Scan for the cell matching the given text and deliver its [x, y] coordinate at center. 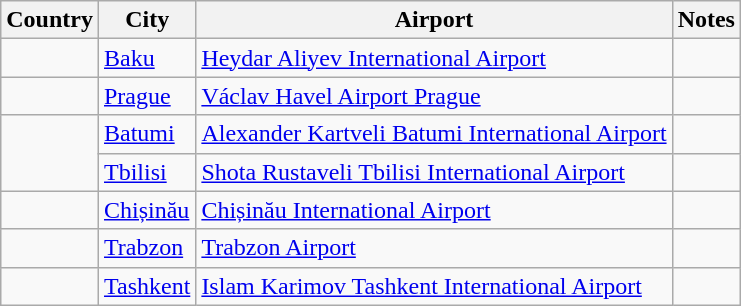
Alexander Kartveli Batumi International Airport [434, 134]
Václav Havel Airport Prague [434, 96]
Prague [146, 96]
Batumi [146, 134]
Airport [434, 20]
Tashkent [146, 286]
Islam Karimov Tashkent International Airport [434, 286]
Baku [146, 58]
City [146, 20]
Heydar Aliyev International Airport [434, 58]
Shota Rustaveli Tbilisi International Airport [434, 172]
Chișinău [146, 210]
Notes [706, 20]
Trabzon Airport [434, 248]
Chișinău International Airport [434, 210]
Country [50, 20]
Trabzon [146, 248]
Tbilisi [146, 172]
